Pinpoint the cell where the given text exists, returning its [x, y] midpoint coordinate. 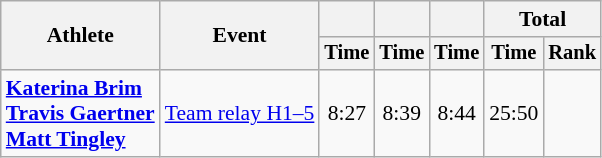
Rank [572, 54]
Katerina BrimTravis GaertnerMatt Tingley [80, 114]
Team relay H1–5 [240, 114]
Total [542, 19]
8:44 [456, 114]
8:27 [346, 114]
25:50 [514, 114]
Athlete [80, 36]
8:39 [402, 114]
Event [240, 36]
